Determine the (X, Y) coordinate at the center of the cell enclosing the given text.  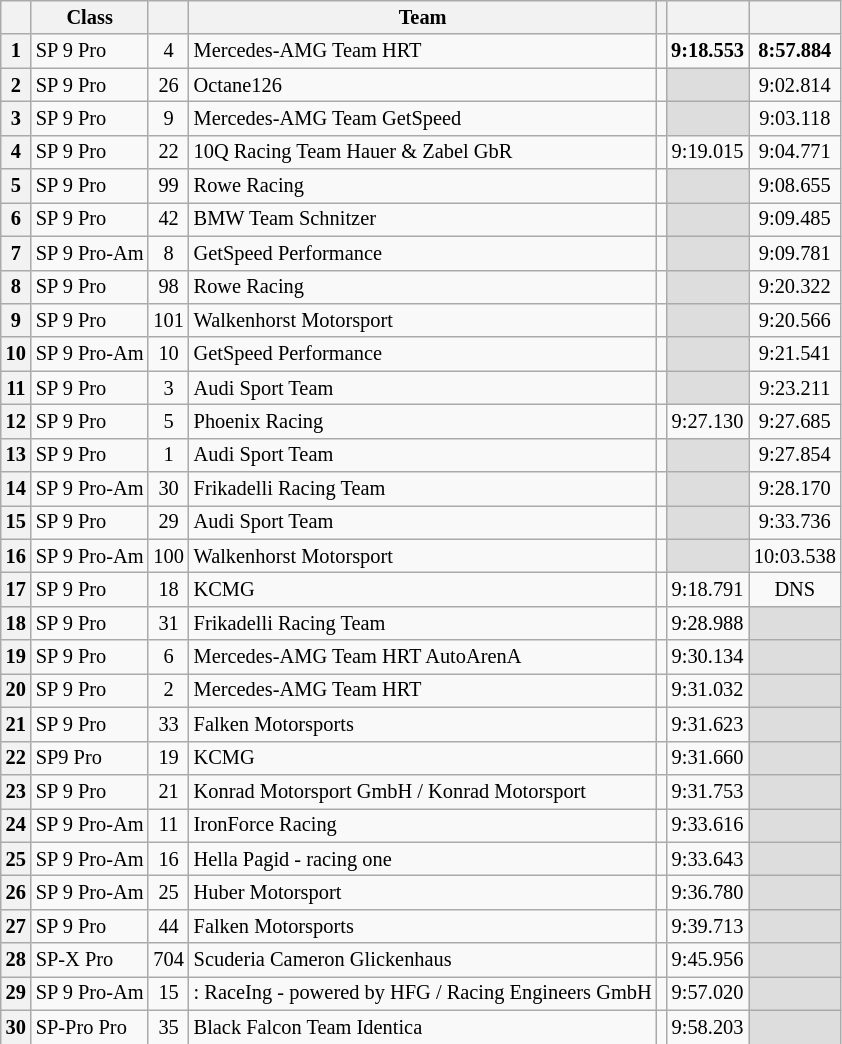
Huber Motorsport (423, 892)
9:20.566 (795, 320)
9:19.015 (708, 152)
9:31.660 (708, 758)
13 (16, 455)
9:21.541 (795, 354)
20 (16, 690)
Black Falcon Team Identica (423, 1027)
9:02.814 (795, 85)
33 (168, 724)
9:45.956 (708, 960)
9:18.791 (708, 589)
10:03.538 (795, 556)
9:58.203 (708, 1027)
9:08.655 (795, 186)
9:27.130 (708, 421)
9:09.781 (795, 253)
9:31.753 (708, 791)
7 (16, 253)
: RaceIng - powered by HFG / Racing Engineers GmbH (423, 993)
14 (16, 489)
9:33.616 (708, 825)
9:31.623 (708, 724)
Hella Pagid - racing one (423, 859)
Mercedes-AMG Team GetSpeed (423, 118)
9:28.988 (708, 623)
99 (168, 186)
9:23.211 (795, 388)
Team (423, 17)
Class (90, 17)
9:27.685 (795, 421)
8:57.884 (795, 51)
BMW Team Schnitzer (423, 219)
9:30.134 (708, 657)
35 (168, 1027)
42 (168, 219)
28 (16, 960)
24 (16, 825)
9:20.322 (795, 287)
Phoenix Racing (423, 421)
100 (168, 556)
9:03.118 (795, 118)
9:18.553 (708, 51)
101 (168, 320)
17 (16, 589)
SP9 Pro (90, 758)
12 (16, 421)
9:04.771 (795, 152)
9:39.713 (708, 926)
9:09.485 (795, 219)
9:33.736 (795, 522)
SP-X Pro (90, 960)
704 (168, 960)
9:33.643 (708, 859)
Octane126 (423, 85)
9:36.780 (708, 892)
SP-Pro Pro (90, 1027)
31 (168, 623)
27 (16, 926)
23 (16, 791)
IronForce Racing (423, 825)
98 (168, 287)
9:57.020 (708, 993)
Scuderia Cameron Glickenhaus (423, 960)
Mercedes-AMG Team HRT AutoArenA (423, 657)
Konrad Motorsport GmbH / Konrad Motorsport (423, 791)
9:27.854 (795, 455)
10Q Racing Team Hauer & Zabel GbR (423, 152)
DNS (795, 589)
9:31.032 (708, 690)
44 (168, 926)
9:28.170 (795, 489)
